Scan for the cell matching the given text and deliver its [X, Y] coordinate at center. 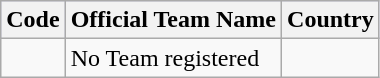
Country [331, 20]
Code [33, 20]
No Team registered [173, 58]
Official Team Name [173, 20]
